Find where the given text appears and provide that cell's center as (x, y) coordinate. 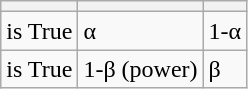
1-α (225, 31)
1-β (power) (140, 69)
β (225, 69)
α (140, 31)
